Search for the cell housing the specified text and yield its [X, Y] center coordinate. 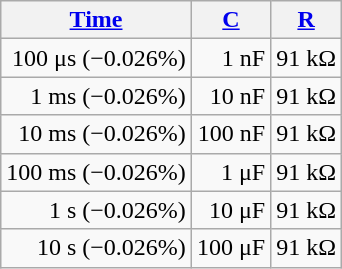
C [230, 20]
1 s (−0.026%) [96, 210]
10 ms (−0.026%) [96, 134]
1 μF [230, 172]
10 nF [230, 96]
100 ms (−0.026%) [96, 172]
1 ms (−0.026%) [96, 96]
100 nF [230, 134]
R [306, 20]
10 μF [230, 210]
10 s (−0.026%) [96, 248]
Time [96, 20]
1 nF [230, 58]
100 μs (−0.026%) [96, 58]
100 μF [230, 248]
